Return the (X, Y) coordinate for the center point of the cell that contains the specified text.  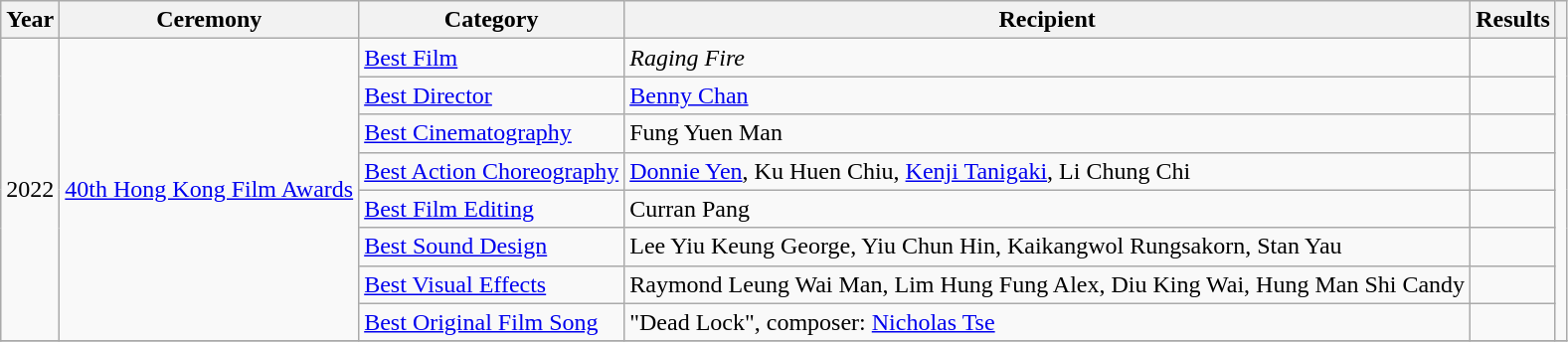
Benny Chan (1048, 95)
Raging Fire (1048, 58)
Best Film Editing (491, 209)
Best Director (491, 95)
Best Cinematography (491, 133)
Best Original Film Song (491, 322)
Year (30, 20)
Fung Yuen Man (1048, 133)
Raymond Leung Wai Man, Lim Hung Fung Alex, Diu King Wai, Hung Man Shi Candy (1048, 284)
2022 (30, 190)
Best Action Choreography (491, 171)
Donnie Yen, Ku Huen Chiu, Kenji Tanigaki, Li Chung Chi (1048, 171)
Results (1513, 20)
Lee Yiu Keung George, Yiu Chun Hin, Kaikangwol Rungsakorn, Stan Yau (1048, 247)
Ceremony (209, 20)
Recipient (1048, 20)
Best Sound Design (491, 247)
Curran Pang (1048, 209)
Best Visual Effects (491, 284)
40th Hong Kong Film Awards (209, 190)
Category (491, 20)
"Dead Lock", composer: Nicholas Tse (1048, 322)
Best Film (491, 58)
